Find where the given text appears and provide that cell's center as (X, Y) coordinate. 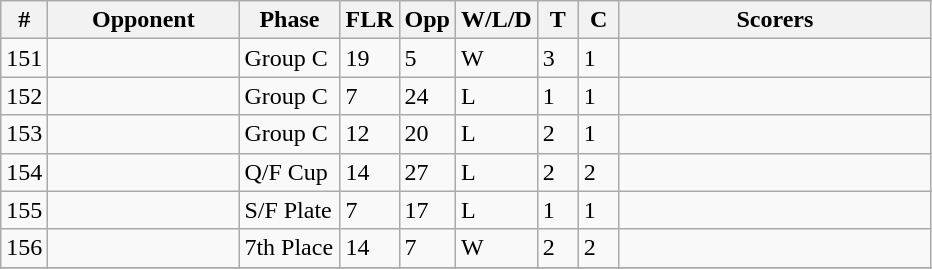
# (24, 20)
12 (370, 134)
Opponent (144, 20)
17 (427, 210)
27 (427, 172)
154 (24, 172)
24 (427, 96)
7th Place (290, 248)
Scorers (774, 20)
C (598, 20)
Opp (427, 20)
151 (24, 58)
W/L/D (496, 20)
T (558, 20)
153 (24, 134)
20 (427, 134)
Phase (290, 20)
3 (558, 58)
152 (24, 96)
FLR (370, 20)
155 (24, 210)
Q/F Cup (290, 172)
19 (370, 58)
S/F Plate (290, 210)
5 (427, 58)
156 (24, 248)
